Return the [x, y] coordinate for the center point of the cell that contains the specified text.  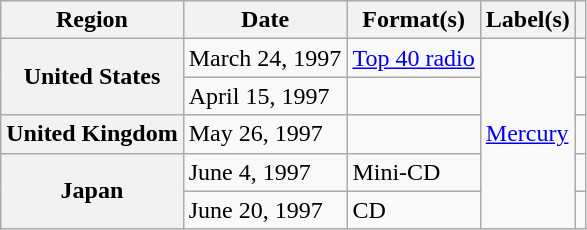
Date [265, 20]
June 4, 1997 [265, 172]
June 20, 1997 [265, 210]
March 24, 1997 [265, 58]
Japan [92, 191]
Label(s) [528, 20]
Region [92, 20]
United States [92, 77]
Format(s) [414, 20]
Mini-CD [414, 172]
April 15, 1997 [265, 96]
CD [414, 210]
Mercury [528, 134]
United Kingdom [92, 134]
May 26, 1997 [265, 134]
Top 40 radio [414, 58]
